Return [x, y] of the center of cell containing provided text 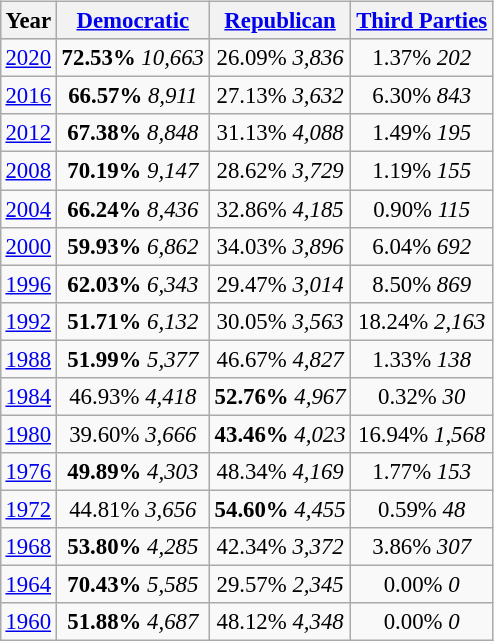
Republican [280, 21]
53.80% 4,285 [132, 547]
46.67% 4,827 [280, 359]
51.88% 4,687 [132, 622]
18.24% 2,163 [422, 321]
1960 [28, 622]
49.89% 4,303 [132, 472]
6.30% 843 [422, 96]
0.59% 48 [422, 509]
1980 [28, 434]
1984 [28, 396]
6.04% 692 [422, 246]
1976 [28, 472]
26.09% 3,836 [280, 58]
1.19% 155 [422, 171]
1968 [28, 547]
1992 [28, 321]
31.13% 4,088 [280, 133]
29.47% 3,014 [280, 284]
2020 [28, 58]
2004 [28, 209]
2016 [28, 96]
29.57% 2,345 [280, 584]
2000 [28, 246]
52.76% 4,967 [280, 396]
Democratic [132, 21]
2008 [28, 171]
44.81% 3,656 [132, 509]
62.03% 6,343 [132, 284]
Third Parties [422, 21]
28.62% 3,729 [280, 171]
51.99% 5,377 [132, 359]
67.38% 8,848 [132, 133]
48.12% 4,348 [280, 622]
59.93% 6,862 [132, 246]
54.60% 4,455 [280, 509]
70.19% 9,147 [132, 171]
51.71% 6,132 [132, 321]
32.86% 4,185 [280, 209]
72.53% 10,663 [132, 58]
30.05% 3,563 [280, 321]
39.60% 3,666 [132, 434]
48.34% 4,169 [280, 472]
1.37% 202 [422, 58]
1.49% 195 [422, 133]
2012 [28, 133]
1.77% 153 [422, 472]
8.50% 869 [422, 284]
0.90% 115 [422, 209]
16.94% 1,568 [422, 434]
66.24% 8,436 [132, 209]
1.33% 138 [422, 359]
Year [28, 21]
66.57% 8,911 [132, 96]
0.32% 30 [422, 396]
46.93% 4,418 [132, 396]
27.13% 3,632 [280, 96]
1996 [28, 284]
42.34% 3,372 [280, 547]
3.86% 307 [422, 547]
43.46% 4,023 [280, 434]
1988 [28, 359]
70.43% 5,585 [132, 584]
34.03% 3,896 [280, 246]
1964 [28, 584]
1972 [28, 509]
